Pinpoint the cell where the given text exists, returning its [x, y] midpoint coordinate. 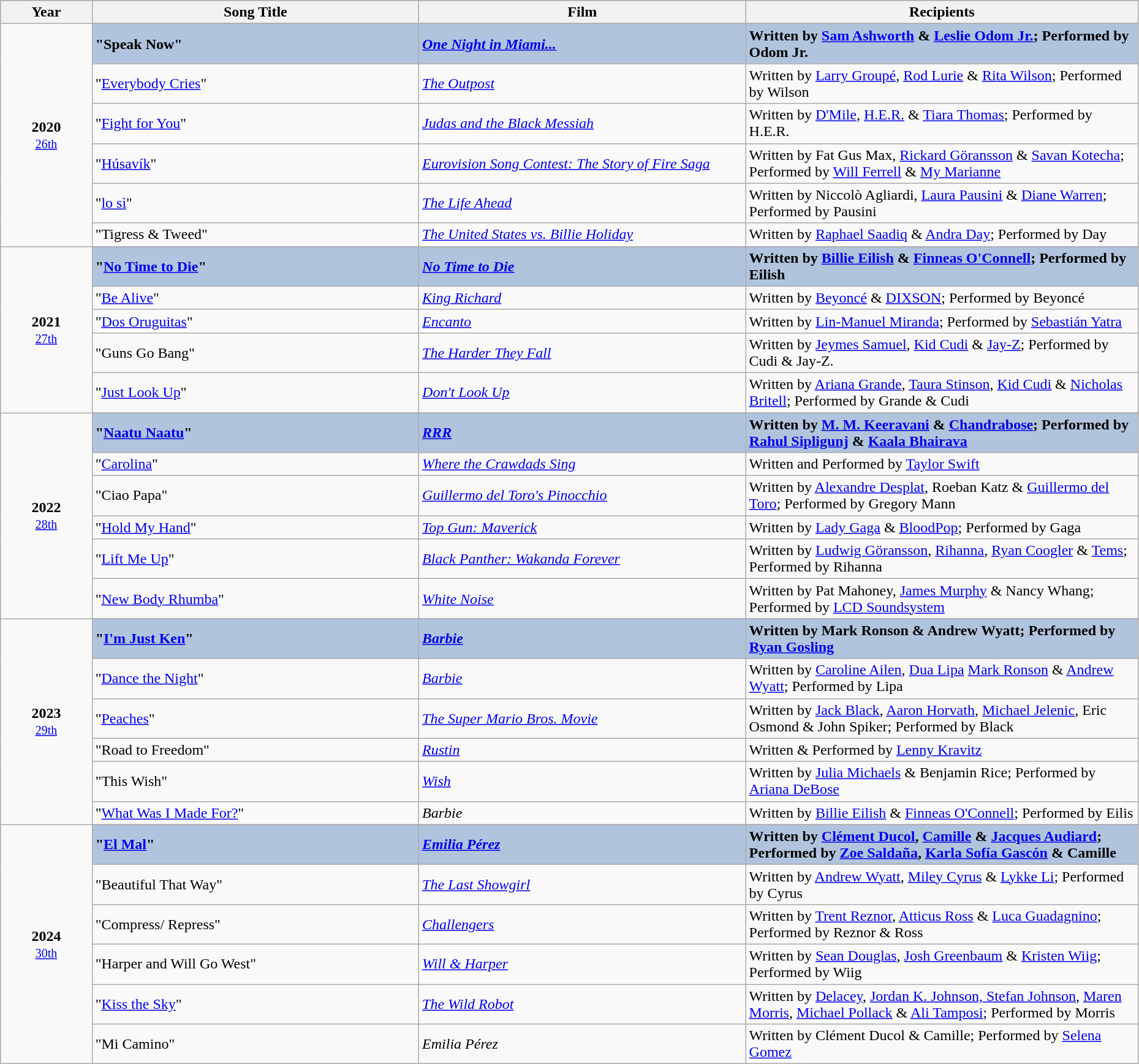
The Harder They Fall [582, 353]
Film [582, 12]
Encanto [582, 321]
"Just Look Up" [255, 392]
"Lift Me Up" [255, 559]
"New Body Rhumba" [255, 599]
"Mi Camino" [255, 1044]
White Noise [582, 599]
"Naatu Naatu" [255, 432]
Written by Ariana Grande, Taura Stinson, Kid Cudi & Nicholas Britell; Performed by Grande & Cudi [942, 392]
"Road to Freedom" [255, 750]
The Last Showgirl [582, 885]
Written by Jack Black, Aaron Horvath, Michael Jelenic, Eric Osmond & John Spiker; Performed by Black [942, 718]
Written by Lady Gaga & BloodPop; Performed by Gaga [942, 527]
"El Mal" [255, 844]
Rustin [582, 750]
"Dance the Night" [255, 679]
"I'm Just Ken" [255, 638]
"Be Alive" [255, 298]
Recipients [942, 12]
"Guns Go Bang" [255, 353]
Written by Pat Mahoney, James Murphy & Nancy Whang; Performed by LCD Soundsystem [942, 599]
Eurovision Song Contest: The Story of Fire Saga [582, 163]
"lo sì" [255, 203]
The Outpost [582, 83]
Written by Beyoncé & DIXSON; Performed by Beyoncé [942, 298]
"Dos Oruguitas" [255, 321]
Where the Crawdads Sing [582, 464]
The Life Ahead [582, 203]
Don't Look Up [582, 392]
The Wild Robot [582, 1003]
Written by Clément Ducol & Camille; Performed by Selena Gomez [942, 1044]
RRR [582, 432]
Written by Delacey, Jordan K. Johnson, Stefan Johnson, Maren Morris, Michael Pollack & Ali Tamposi; Performed by Morris [942, 1003]
Written by Trent Reznor, Atticus Ross & Luca Guadagnino; Performed by Reznor & Ross [942, 924]
"Harper and Will Go West" [255, 964]
Written and Performed by Taylor Swift [942, 464]
"Fight for You" [255, 124]
"What Was I Made For?" [255, 813]
Song Title [255, 12]
Guillermo del Toro's Pinocchio [582, 496]
"Tigress & Tweed" [255, 235]
Written by Andrew Wyatt, Miley Cyrus & Lykke Li; Performed by Cyrus [942, 885]
"Peaches" [255, 718]
"Beautiful That Way" [255, 885]
King Richard [582, 298]
Black Panther: Wakanda Forever [582, 559]
Written by Clément Ducol, Camille & Jacques Audiard; Performed by Zoe Saldaña, Karla Sofía Gascón & Camille [942, 844]
202228th [47, 516]
Written by Billie Eilish & Finneas O'Connell; Performed by Eilish [942, 266]
Written by Jeymes Samuel, Kid Cudi & Jay-Z; Performed by Cudi & Jay-Z. [942, 353]
Judas and the Black Messiah [582, 124]
Written by Mark Ronson & Andrew Wyatt; Performed by Ryan Gosling [942, 638]
The Super Mario Bros. Movie [582, 718]
"Everybody Cries" [255, 83]
Year [47, 12]
No Time to Die [582, 266]
"This Wish" [255, 782]
Wish [582, 782]
"Carolina" [255, 464]
Written by Sean Douglas, Josh Greenbaum & Kristen Wiig; Performed by Wiig [942, 964]
Will & Harper [582, 964]
Written by M. M. Keeravani & Chandrabose; Performed by Rahul Sipligunj & Kaala Bhairava [942, 432]
Written by Fat Gus Max, Rickard Göransson & Savan Kotecha; Performed by Will Ferrell & My Marianne [942, 163]
Written by Alexandre Desplat, Roeban Katz & Guillermo del Toro; Performed by Gregory Mann [942, 496]
Written by Julia Michaels & Benjamin Rice; Performed by Ariana DeBose [942, 782]
Top Gun: Maverick [582, 527]
Written by Lin-Manuel Miranda; Performed by Sebastián Yatra [942, 321]
The United States vs. Billie Holiday [582, 235]
Written by D'Mile, H.E.R. & Tiara Thomas; Performed by H.E.R. [942, 124]
Written by Niccolò Agliardi, Laura Pausini & Diane Warren; Performed by Pausini [942, 203]
Written by Billie Eilish & Finneas O'Connell; Performed by Eilis [942, 813]
Written by Sam Ashworth & Leslie Odom Jr.; Performed by Odom Jr. [942, 44]
Written by Ludwig Göransson, Rihanna, Ryan Coogler & Tems; Performed by Rihanna [942, 559]
202329th [47, 722]
"Speak Now" [255, 44]
Written & Performed by Lenny Kravitz [942, 750]
One Night in Miami... [582, 44]
202026th [47, 135]
Challengers [582, 924]
Written by Raphael Saadiq & Andra Day; Performed by Day [942, 235]
"Kiss the Sky" [255, 1003]
202127th [47, 330]
Written by Larry Groupé, Rod Lurie & Rita Wilson; Performed by Wilson [942, 83]
"Ciao Papa" [255, 496]
Written by Caroline Ailen, Dua Lipa Mark Ronson & Andrew Wyatt; Performed by Lipa [942, 679]
202430th [47, 944]
"No Time to Die" [255, 266]
"Compress/ Repress" [255, 924]
"Hold My Hand" [255, 527]
"Húsavík" [255, 163]
